Pinpoint the cell where the given text exists, returning its (X, Y) midpoint coordinate. 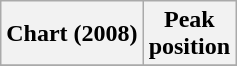
Peakposition (189, 34)
Chart (2008) (72, 34)
